Return [X, Y] of the center of cell containing provided text 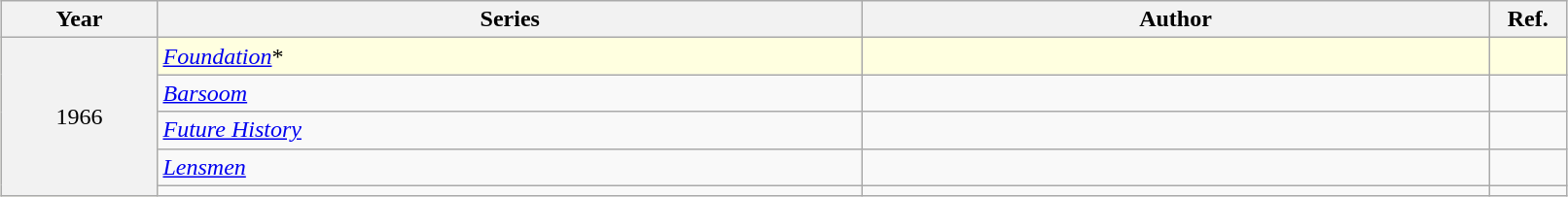
Lensmen [510, 167]
Barsoom [510, 93]
Foundation* [510, 56]
Ref. [1529, 19]
Series [510, 19]
Year [80, 19]
Future History [510, 130]
1966 [80, 116]
Author [1175, 19]
